Return [x, y] of the center of cell containing provided text 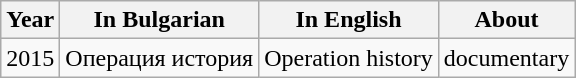
Операция история [160, 58]
Operation history [349, 58]
Year [30, 20]
2015 [30, 58]
documentary [506, 58]
About [506, 20]
In English [349, 20]
In Bulgarian [160, 20]
